Search for the cell housing the specified text and yield its [X, Y] center coordinate. 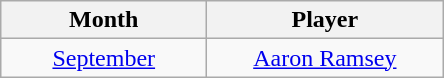
September [104, 58]
Month [104, 20]
Player [325, 20]
Aaron Ramsey [325, 58]
